Provide the [x, y] coordinate of the cell's center where the given text is located.  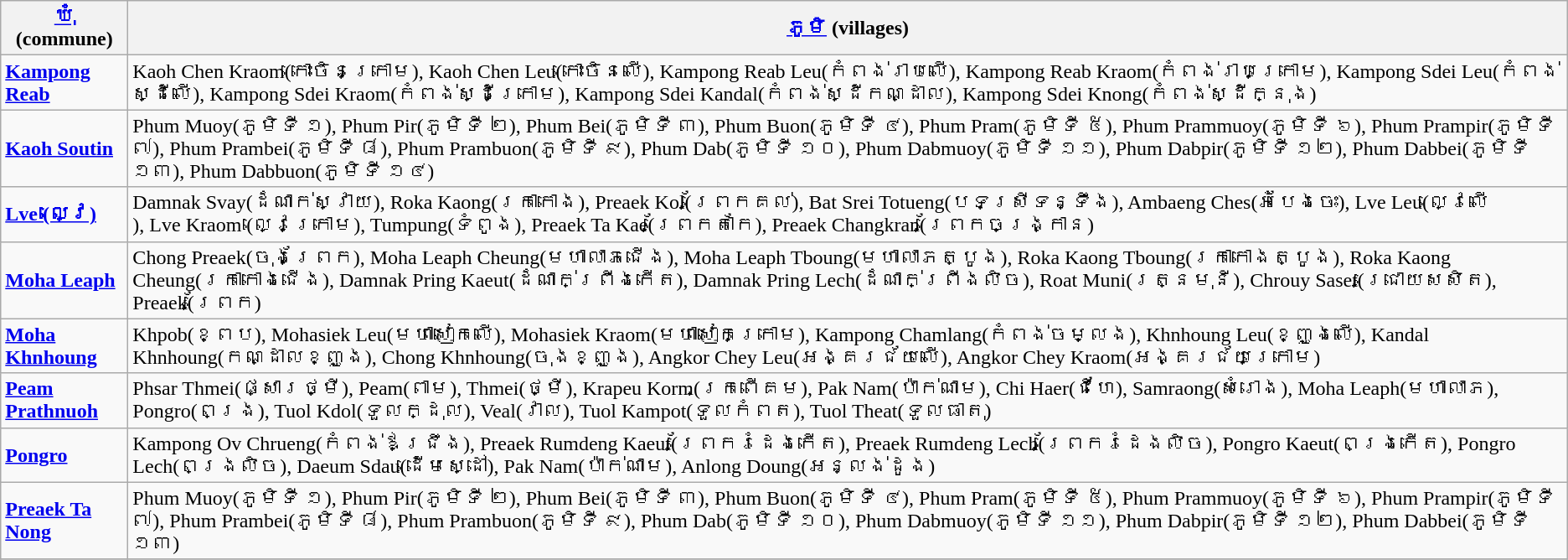
Kaoh Soutin [64, 148]
Kampong Reab [64, 82]
Moha Leaph [64, 280]
Lve (ល្វេ) [64, 215]
ភូមិ (villages) [848, 29]
Moha Khnhoung [64, 345]
Pongro [64, 454]
Preaek Ta Nong [64, 521]
ឃុំ (commune) [64, 29]
Peam Prathnuoh [64, 401]
